Pinpoint the cell where the given text exists, returning its [x, y] midpoint coordinate. 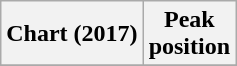
Chart (2017) [72, 34]
Peakposition [189, 34]
